Detect which cell encompasses the target text, then output its [X, Y] center coordinate. 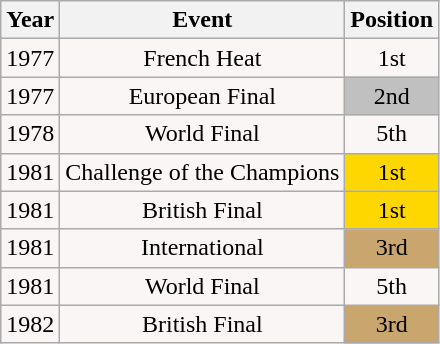
French Heat [202, 58]
International [202, 248]
European Final [202, 96]
Event [202, 20]
Year [30, 20]
Position [392, 20]
2nd [392, 96]
1978 [30, 134]
1982 [30, 324]
Challenge of the Champions [202, 172]
